Return the (x, y) coordinate for the center point of the cell that contains the specified text.  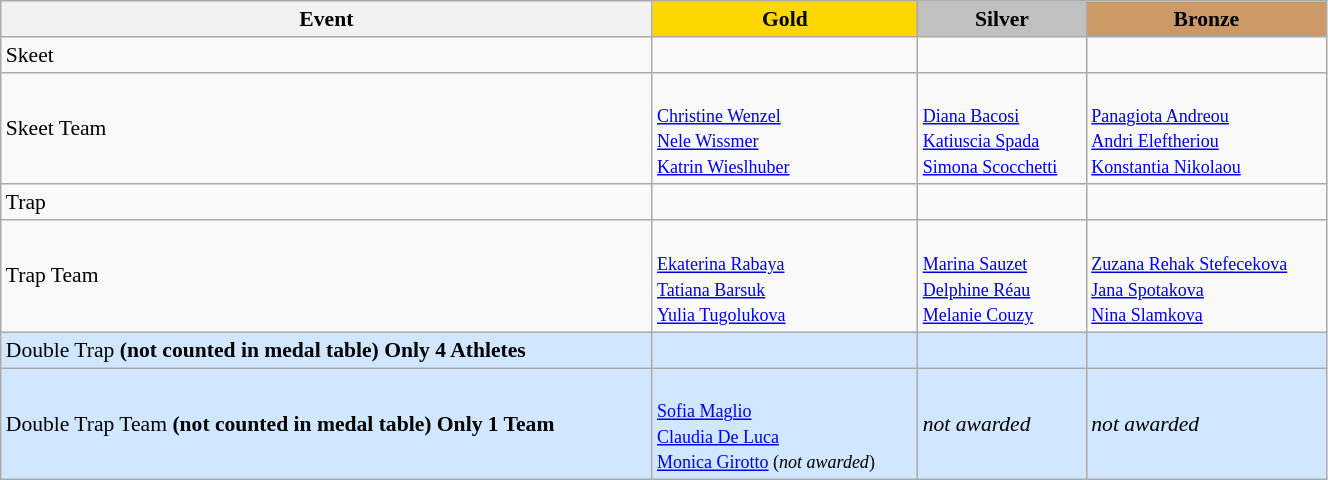
Event (326, 19)
Sofia MaglioClaudia De LucaMonica Girotto (not awarded) (785, 424)
Trap Team (326, 276)
Marina SauzetDelphine RéauMelanie Couzy (1002, 276)
Ekaterina RabayaTatiana BarsukYulia Tugolukova (785, 276)
Christine WenzelNele WissmerKatrin Wieslhuber (785, 128)
Gold (785, 19)
Skeet (326, 55)
Double Trap (not counted in medal table) Only 4 Athletes (326, 350)
Double Trap Team (not counted in medal table) Only 1 Team (326, 424)
Diana BacosiKatiuscia SpadaSimona Scocchetti (1002, 128)
Bronze (1206, 19)
Zuzana Rehak StefecekovaJana SpotakovaNina Slamkova (1206, 276)
Silver (1002, 19)
Skeet Team (326, 128)
Panagiota AndreouAndri EleftheriouKonstantia Nikolaou (1206, 128)
Trap (326, 203)
